Identify which cell holds the provided text, then report its [x, y] central coordinate. 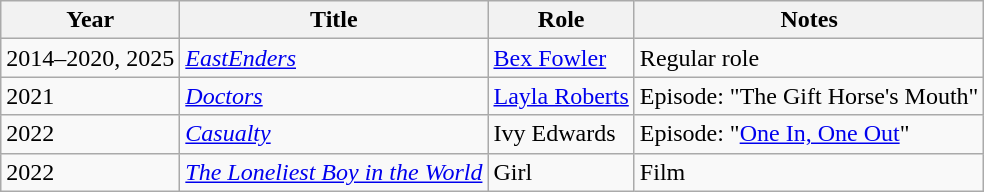
Regular role [809, 58]
Doctors [334, 96]
Casualty [334, 134]
Notes [809, 20]
Ivy Edwards [561, 134]
Title [334, 20]
Role [561, 20]
Girl [561, 172]
Bex Fowler [561, 58]
Year [90, 20]
2021 [90, 96]
2014–2020, 2025 [90, 58]
Episode: "One In, One Out" [809, 134]
Episode: "The Gift Horse's Mouth" [809, 96]
EastEnders [334, 58]
Layla Roberts [561, 96]
Film [809, 172]
The Loneliest Boy in the World [334, 172]
